Scan for the cell matching the given text and deliver its (X, Y) coordinate at center. 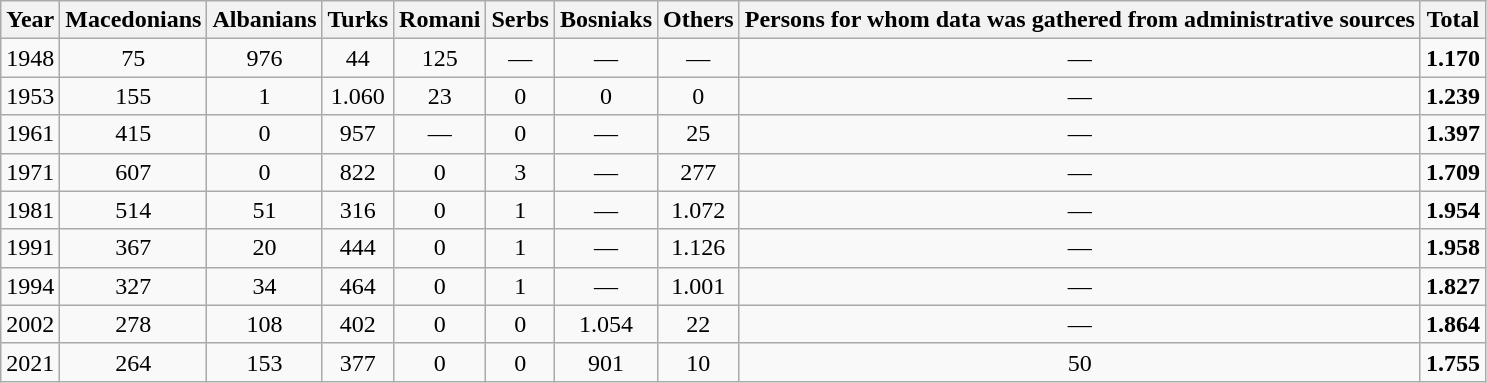
2021 (30, 362)
1.397 (1452, 134)
51 (264, 210)
444 (358, 248)
1.864 (1452, 324)
Macedonians (134, 20)
1961 (30, 134)
1994 (30, 286)
1.170 (1452, 58)
Others (699, 20)
327 (134, 286)
822 (358, 172)
377 (358, 362)
1.054 (606, 324)
464 (358, 286)
Total (1452, 20)
Romani (440, 20)
1.072 (699, 210)
25 (699, 134)
1.239 (1452, 96)
278 (134, 324)
1991 (30, 248)
277 (699, 172)
10 (699, 362)
Persons for whom data was gathered from administrative sources (1080, 20)
22 (699, 324)
Year (30, 20)
1953 (30, 96)
1.060 (358, 96)
514 (134, 210)
367 (134, 248)
153 (264, 362)
1948 (30, 58)
402 (358, 324)
1.001 (699, 286)
23 (440, 96)
264 (134, 362)
957 (358, 134)
3 (520, 172)
155 (134, 96)
1.126 (699, 248)
20 (264, 248)
75 (134, 58)
44 (358, 58)
50 (1080, 362)
1.709 (1452, 172)
Turks (358, 20)
Albanians (264, 20)
108 (264, 324)
415 (134, 134)
1.954 (1452, 210)
1981 (30, 210)
Bosniaks (606, 20)
34 (264, 286)
901 (606, 362)
Serbs (520, 20)
1971 (30, 172)
2002 (30, 324)
976 (264, 58)
607 (134, 172)
316 (358, 210)
125 (440, 58)
1.755 (1452, 362)
1.958 (1452, 248)
1.827 (1452, 286)
